Return [X, Y] of the center of cell containing provided text 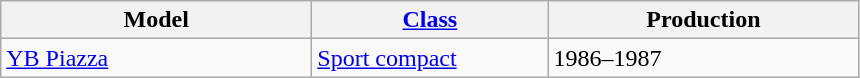
Class [430, 20]
1986–1987 [704, 58]
Sport compact [430, 58]
Production [704, 20]
YB Piazza [156, 58]
Model [156, 20]
